Search for the cell housing the specified text and yield its (X, Y) center coordinate. 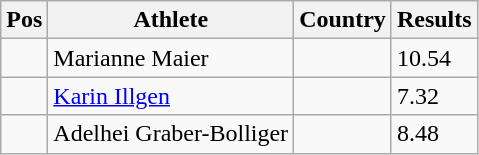
Karin Illgen (171, 96)
8.48 (434, 134)
Country (343, 20)
Pos (24, 20)
Athlete (171, 20)
Adelhei Graber-Bolliger (171, 134)
7.32 (434, 96)
Results (434, 20)
Marianne Maier (171, 58)
10.54 (434, 58)
